Extract the [X, Y] coordinate from the center of the cell holding the provided text.  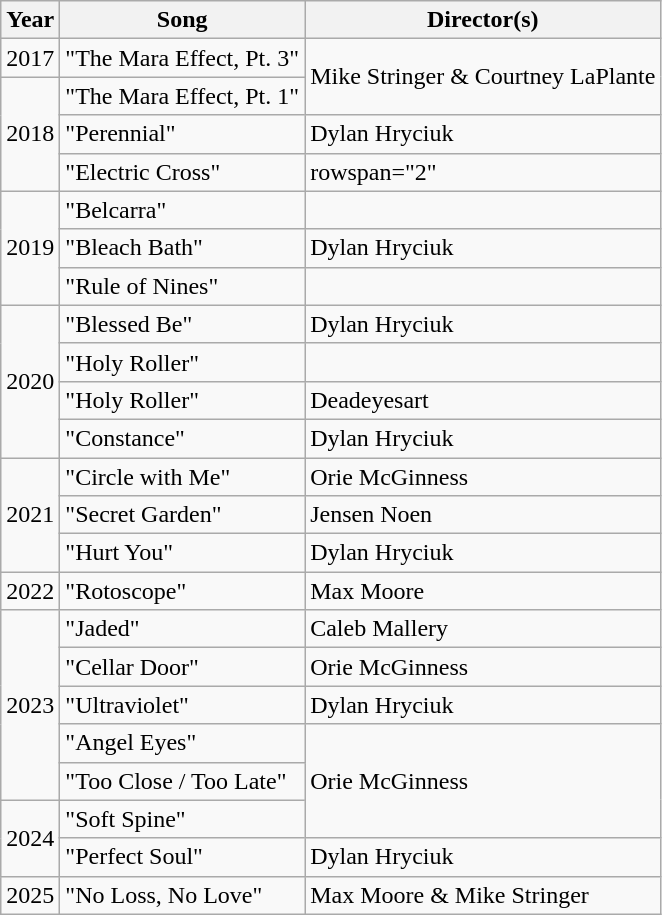
Mike Stringer & Courtney LaPlante [483, 77]
Deadeyesart [483, 400]
Max Moore [483, 591]
2025 [30, 895]
"Secret Garden" [182, 515]
"Bleach Bath" [182, 248]
2019 [30, 248]
"Perennial" [182, 134]
"Soft Spine" [182, 819]
"The Mara Effect, Pt. 1" [182, 96]
"Jaded" [182, 629]
2022 [30, 591]
"Electric Cross" [182, 172]
"Blessed Be" [182, 324]
"No Loss, No Love" [182, 895]
"Circle with Me" [182, 477]
2021 [30, 515]
"Hurt You" [182, 553]
Director(s) [483, 20]
"Too Close / Too Late" [182, 781]
"Rotoscope" [182, 591]
rowspan="2" [483, 172]
2020 [30, 381]
"The Mara Effect, Pt. 3" [182, 58]
2018 [30, 134]
"Rule of Nines" [182, 286]
"Angel Eyes" [182, 743]
"Perfect Soul" [182, 857]
2017 [30, 58]
2023 [30, 705]
Caleb Mallery [483, 629]
"Belcarra" [182, 210]
2024 [30, 838]
"Cellar Door" [182, 667]
Song [182, 20]
"Ultraviolet" [182, 705]
Max Moore & Mike Stringer [483, 895]
Year [30, 20]
"Constance" [182, 438]
Jensen Noen [483, 515]
